Search for the cell housing the specified text and yield its (X, Y) center coordinate. 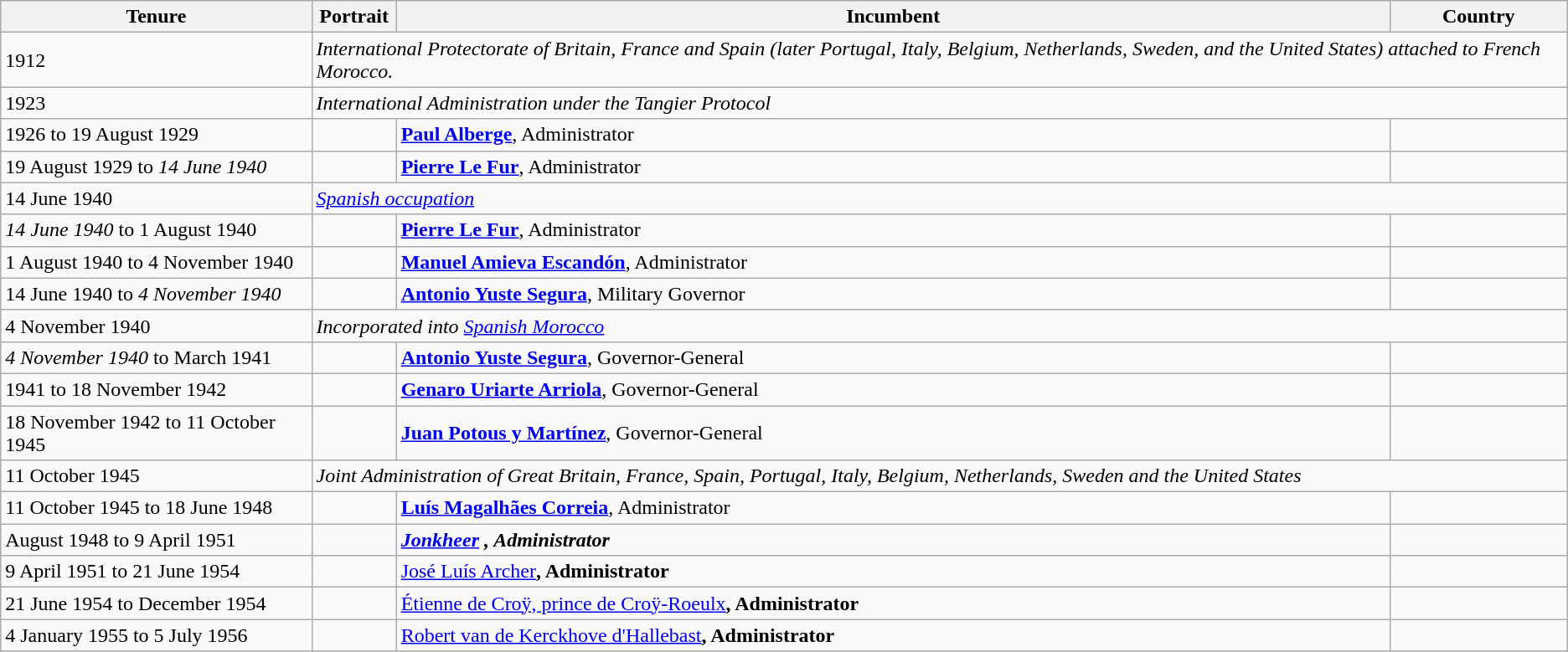
11 October 1945 to 18 June 1948 (156, 508)
Paul Alberge, Administrator (893, 135)
1 August 1940 to 4 November 1940 (156, 262)
4 November 1940 to March 1941 (156, 357)
1926 to 19 August 1929 (156, 135)
1941 to 18 November 1942 (156, 389)
Manuel Amieva Escandón, Administrator (893, 262)
Incumbent (893, 17)
19 August 1929 to 14 June 1940 (156, 167)
Luís Magalhães Correia, Administrator (893, 508)
1923 (156, 103)
Spanish occupation (940, 198)
1912 (156, 60)
Antonio Yuste Segura, Governor-General (893, 357)
14 June 1940 (156, 198)
Jonkheer , Administrator (893, 540)
Robert van de Kerckhove d'Hallebast, Administrator (893, 635)
International Administration under the Tangier Protocol (940, 103)
Genaro Uriarte Arriola, Governor-General (893, 389)
Portrait (353, 17)
Country (1478, 17)
14 June 1940 to 1 August 1940 (156, 230)
Juan Potous y Martínez, Governor-General (893, 432)
11 October 1945 (156, 476)
14 June 1940 to 4 November 1940 (156, 294)
Tenure (156, 17)
18 November 1942 to 11 October 1945 (156, 432)
21 June 1954 to December 1954 (156, 603)
4 January 1955 to 5 July 1956 (156, 635)
Joint Administration of Great Britain, France, Spain, Portugal, Italy, Belgium, Netherlands, Sweden and the United States (940, 476)
Antonio Yuste Segura, Military Governor (893, 294)
9 April 1951 to 21 June 1954 (156, 572)
José Luís Archer, Administrator (893, 572)
Incorporated into Spanish Morocco (940, 326)
August 1948 to 9 April 1951 (156, 540)
4 November 1940 (156, 326)
Étienne de Croÿ, prince de Croÿ-Roeulx, Administrator (893, 603)
